Return the (x, y) coordinate for the center point of the cell that contains the specified text.  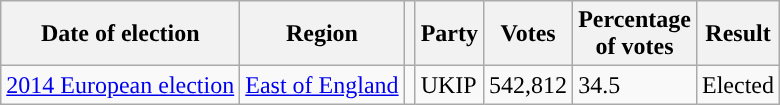
Percentageof votes (635, 34)
UKIP (449, 85)
Region (322, 34)
East of England (322, 85)
2014 European election (120, 85)
Votes (528, 34)
Result (738, 34)
Party (449, 34)
34.5 (635, 85)
Elected (738, 85)
542,812 (528, 85)
Date of election (120, 34)
